Pinpoint the cell where the given text exists, returning its (x, y) midpoint coordinate. 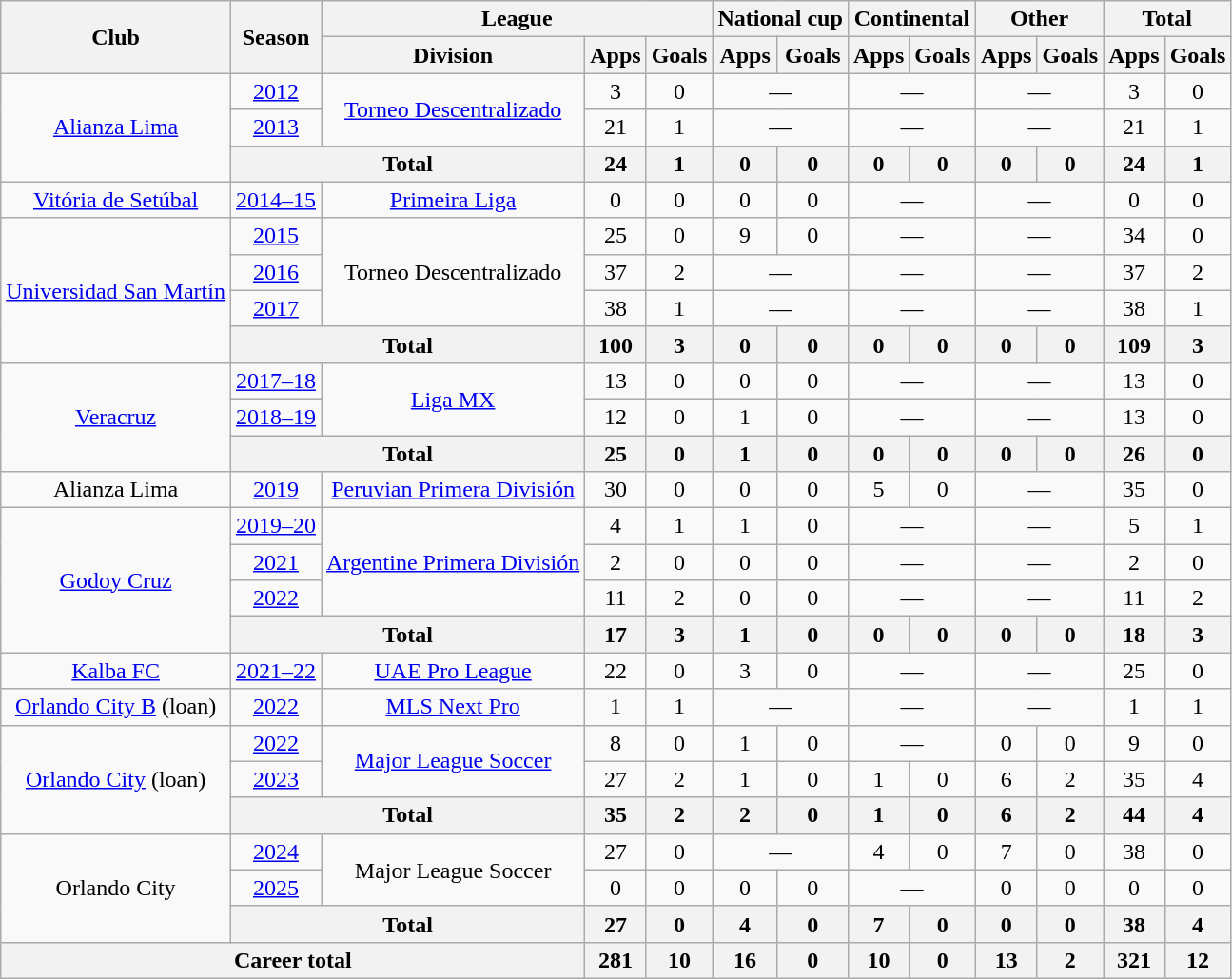
30 (616, 490)
Argentine Primera División (453, 562)
321 (1134, 960)
2017–18 (276, 381)
2013 (276, 127)
Other (1040, 19)
Peruvian Primera División (453, 490)
16 (745, 960)
2023 (276, 779)
League (518, 19)
MLS Next Pro (453, 707)
Season (276, 37)
Veracruz (116, 417)
Orlando City B (loan) (116, 707)
National cup (780, 19)
Universidad San Martín (116, 290)
34 (1134, 236)
2025 (276, 888)
2021–22 (276, 671)
Division (453, 55)
Career total (293, 960)
2021 (276, 562)
Orlando City (116, 888)
2019 (276, 490)
Orlando City (loan) (116, 779)
26 (1134, 454)
Liga MX (453, 399)
44 (1134, 815)
109 (1134, 344)
2014–15 (276, 200)
Godoy Cruz (116, 580)
100 (616, 344)
17 (616, 635)
281 (616, 960)
22 (616, 671)
2016 (276, 272)
8 (616, 743)
Vitória de Setúbal (116, 200)
2017 (276, 308)
2019–20 (276, 526)
2015 (276, 236)
UAE Pro League (453, 671)
2012 (276, 91)
Kalba FC (116, 671)
Club (116, 37)
Continental (911, 19)
2018–19 (276, 417)
18 (1134, 635)
Primeira Liga (453, 200)
2024 (276, 852)
